Locate the cell with the specified text and output its [x, y] center coordinate. 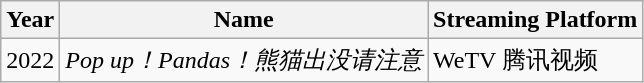
2022 [30, 60]
Name [244, 20]
Pop up！Pandas！熊猫出没请注意 [244, 60]
WeTV 腾讯视频 [536, 60]
Year [30, 20]
Streaming Platform [536, 20]
